Return (X, Y) of the center of cell containing provided text 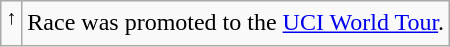
Race was promoted to the UCI World Tour. (236, 24)
↑ (12, 24)
